Locate the cell with the specified text and output its (x, y) center coordinate. 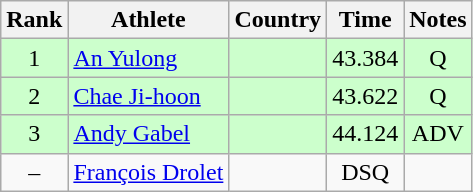
Time (366, 20)
ADV (438, 134)
An Yulong (148, 58)
43.622 (366, 96)
Rank (34, 20)
3 (34, 134)
– (34, 172)
44.124 (366, 134)
Chae Ji-hoon (148, 96)
DSQ (366, 172)
Country (278, 20)
Athlete (148, 20)
François Drolet (148, 172)
Notes (438, 20)
43.384 (366, 58)
Andy Gabel (148, 134)
2 (34, 96)
1 (34, 58)
